From the cell containing the given text, extract its center point as [x, y] coordinate. 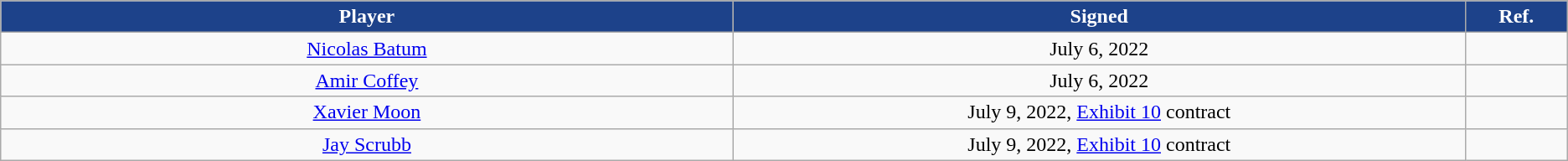
Player [367, 17]
Ref. [1516, 17]
Nicolas Batum [367, 49]
Signed [1099, 17]
Xavier Moon [367, 112]
Jay Scrubb [367, 144]
Amir Coffey [367, 80]
